Return (x, y) of the center of cell containing provided text 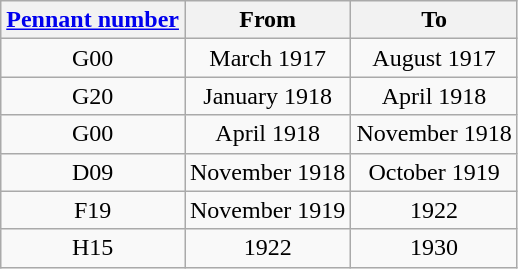
January 1918 (267, 96)
August 1917 (434, 58)
1930 (434, 248)
G20 (93, 96)
To (434, 20)
November 1919 (267, 210)
From (267, 20)
H15 (93, 248)
F19 (93, 210)
March 1917 (267, 58)
Pennant number (93, 20)
D09 (93, 172)
October 1919 (434, 172)
